From the cell containing the given text, extract its center point as (x, y) coordinate. 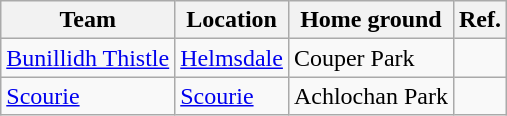
Bunillidh Thistle (88, 58)
Team (88, 20)
Home ground (370, 20)
Achlochan Park (370, 96)
Location (232, 20)
Couper Park (370, 58)
Helmsdale (232, 58)
Ref. (480, 20)
